Capture the cell that displays the provided text and extract its [X, Y] central coordinate. 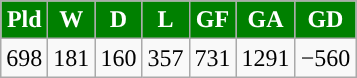
GA [266, 20]
Pld [24, 20]
D [118, 20]
W [72, 20]
698 [24, 58]
1291 [266, 58]
−560 [326, 58]
L [166, 20]
357 [166, 58]
181 [72, 58]
160 [118, 58]
GF [212, 20]
731 [212, 58]
GD [326, 20]
